Scan for the cell matching the given text and deliver its [x, y] coordinate at center. 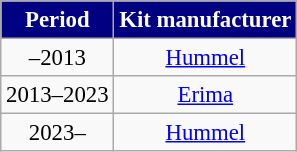
–2013 [58, 58]
2013–2023 [58, 95]
Kit manufacturer [206, 20]
Period [58, 20]
Erima [206, 95]
2023– [58, 133]
